Search for the cell housing the specified text and yield its [X, Y] center coordinate. 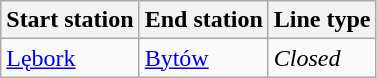
Bytów [204, 58]
Line type [322, 20]
Start station [70, 20]
End station [204, 20]
Closed [322, 58]
Lębork [70, 58]
